For the text-containing cell, return its midpoint in (X, Y) coordinate format. 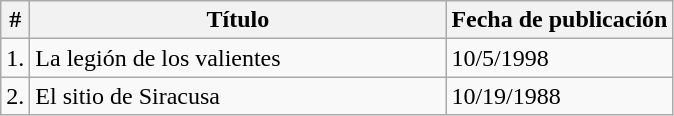
Fecha de publicación (560, 20)
10/19/1988 (560, 96)
10/5/1998 (560, 58)
# (16, 20)
La legión de los valientes (238, 58)
El sitio de Siracusa (238, 96)
Título (238, 20)
1. (16, 58)
2. (16, 96)
